Return the [x, y] coordinate for the center point of the cell that contains the specified text.  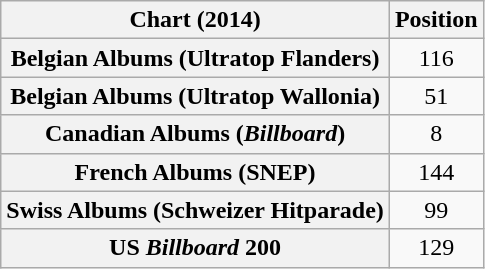
US Billboard 200 [196, 248]
144 [436, 172]
116 [436, 58]
99 [436, 210]
French Albums (SNEP) [196, 172]
51 [436, 96]
Swiss Albums (Schweizer Hitparade) [196, 210]
8 [436, 134]
Chart (2014) [196, 20]
129 [436, 248]
Canadian Albums (Billboard) [196, 134]
Belgian Albums (Ultratop Wallonia) [196, 96]
Position [436, 20]
Belgian Albums (Ultratop Flanders) [196, 58]
